Extract the (x, y) coordinate from the center of the cell holding the provided text.  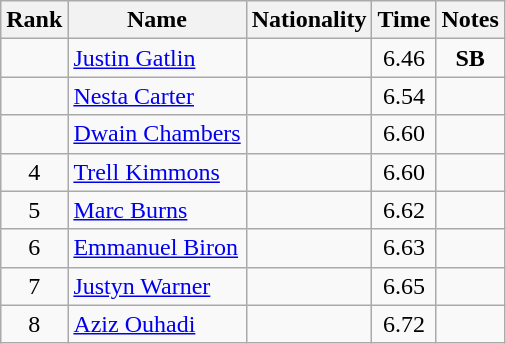
Marc Burns (157, 210)
6.65 (404, 286)
Nationality (309, 20)
Justin Gatlin (157, 58)
Rank (34, 20)
6 (34, 248)
6.63 (404, 248)
SB (470, 58)
5 (34, 210)
Trell Kimmons (157, 172)
Nesta Carter (157, 96)
Dwain Chambers (157, 134)
6.46 (404, 58)
6.62 (404, 210)
Notes (470, 20)
Emmanuel Biron (157, 248)
Name (157, 20)
Time (404, 20)
8 (34, 324)
Aziz Ouhadi (157, 324)
4 (34, 172)
6.72 (404, 324)
6.54 (404, 96)
7 (34, 286)
Justyn Warner (157, 286)
